Identify which cell holds the provided text, then report its (x, y) central coordinate. 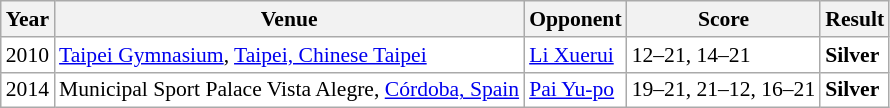
Taipei Gymnasium, Taipei, Chinese Taipei (289, 55)
Opponent (576, 19)
Municipal Sport Palace Vista Alegre, Córdoba, Spain (289, 90)
19–21, 21–12, 16–21 (724, 90)
Result (854, 19)
Year (28, 19)
Score (724, 19)
Li Xuerui (576, 55)
Pai Yu-po (576, 90)
2014 (28, 90)
12–21, 14–21 (724, 55)
Venue (289, 19)
2010 (28, 55)
